Find where the given text appears and provide that cell's center as [X, Y] coordinate. 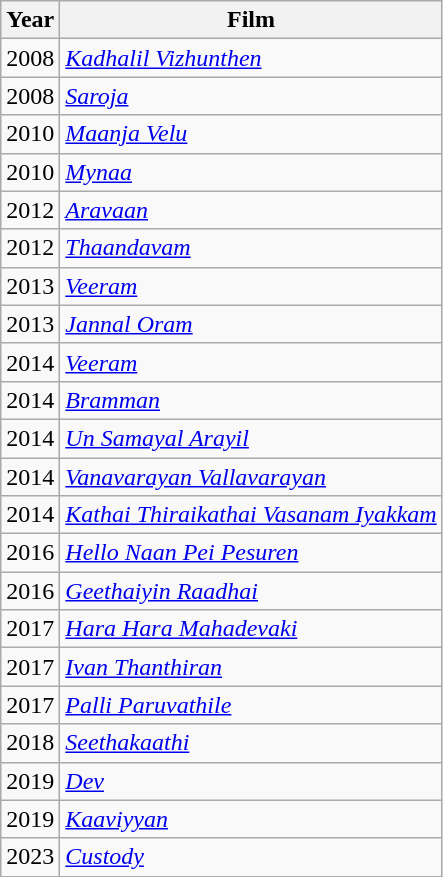
Film [251, 20]
Bramman [251, 400]
Hara Hara Mahadevaki [251, 629]
Vanavarayan Vallavarayan [251, 477]
Mynaa [251, 172]
2018 [30, 743]
Seethakaathi [251, 743]
Ivan Thanthiran [251, 667]
Geethaiyin Raadhai [251, 591]
Kathai Thiraikathai Vasanam Iyakkam [251, 515]
Jannal Oram [251, 324]
Saroja [251, 96]
Maanja Velu [251, 134]
Palli Paruvathile [251, 705]
Thaandavam [251, 248]
Hello Naan Pei Pesuren [251, 553]
Un Samayal Arayil [251, 438]
Year [30, 20]
Aravaan [251, 210]
Kaaviyyan [251, 819]
Kadhalil Vizhunthen [251, 58]
Custody [251, 857]
Dev [251, 781]
2023 [30, 857]
